Provide the [x, y] coordinate of the cell's center where the given text is located.  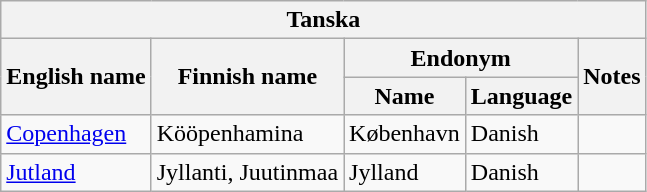
Name [405, 96]
English name [76, 77]
Language [521, 96]
Notes [612, 77]
Jyllanti, Juutinmaa [247, 172]
Jutland [76, 172]
Finnish name [247, 77]
Jylland [405, 172]
Tanska [324, 20]
Endonym [461, 58]
Kööpenhamina [247, 134]
København [405, 134]
Copenhagen [76, 134]
